Output the [X, Y] coordinate of the center of the cell containing the given text.  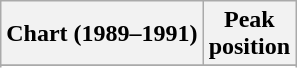
Chart (1989–1991) [102, 34]
Peakposition [249, 34]
